Output the [x, y] coordinate of the center of the cell containing the given text.  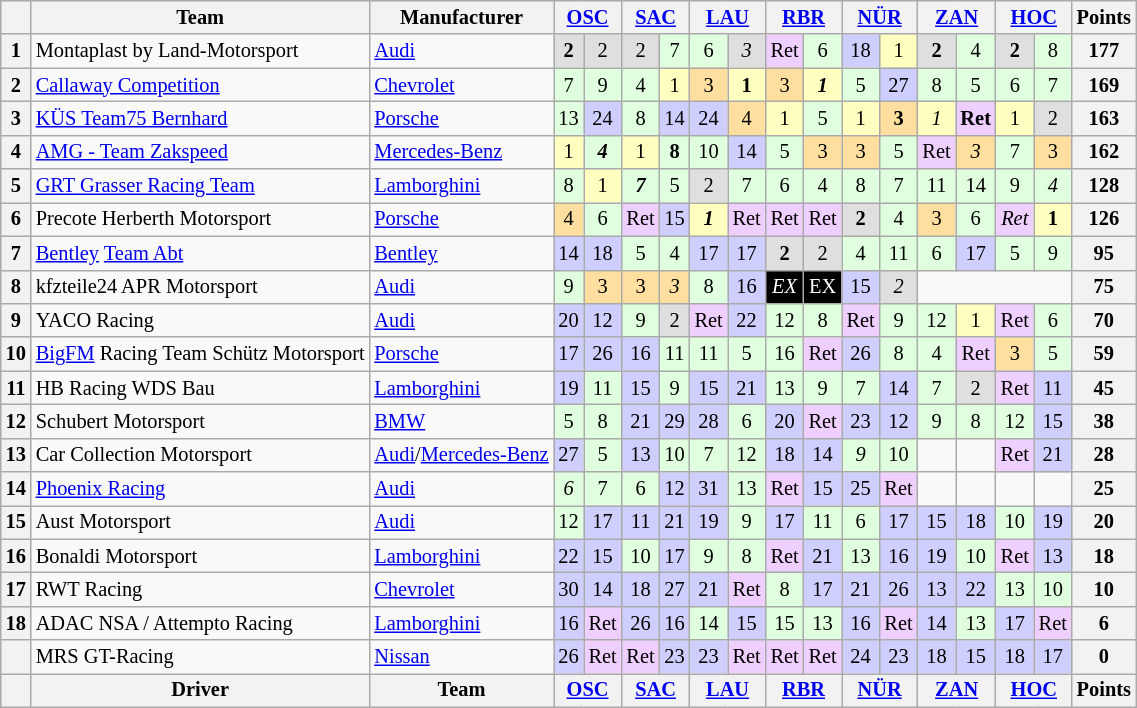
Aust Motorsport [200, 522]
38 [1104, 421]
Callaway Competition [200, 85]
Car Collection Motorsport [200, 455]
Audi/Mercedes-Benz [461, 455]
128 [1104, 186]
126 [1104, 219]
163 [1104, 118]
59 [1104, 354]
169 [1104, 85]
30 [569, 589]
Manufacturer [461, 17]
BMW [461, 421]
Bentley [461, 253]
0 [1104, 657]
75 [1104, 287]
Bonaldi Motorsport [200, 556]
162 [1104, 152]
Driver [200, 690]
GRT Grasser Racing Team [200, 186]
95 [1104, 253]
177 [1104, 51]
Mercedes-Benz [461, 152]
Montaplast by Land-Motorsport [200, 51]
RWT Racing [200, 589]
Schubert Motorsport [200, 421]
29 [675, 421]
KÜS Team75 Bernhard [200, 118]
Phoenix Racing [200, 489]
YACO Racing [200, 320]
ADAC NSA / Attempto Racing [200, 623]
Nissan [461, 657]
HB Racing WDS Bau [200, 388]
31 [709, 489]
MRS GT-Racing [200, 657]
Precote Herberth Motorsport [200, 219]
Bentley Team Abt [200, 253]
AMG - Team Zakspeed [200, 152]
BigFM Racing Team Schütz Motorsport [200, 354]
45 [1104, 388]
70 [1104, 320]
kfzteile24 APR Motorsport [200, 287]
